Detect which cell encompasses the target text, then output its [X, Y] center coordinate. 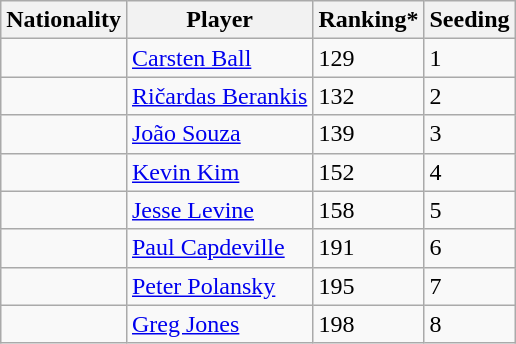
Kevin Kim [219, 172]
6 [470, 248]
Peter Polansky [219, 286]
Jesse Levine [219, 210]
132 [368, 96]
2 [470, 96]
4 [470, 172]
Seeding [470, 20]
5 [470, 210]
129 [368, 58]
7 [470, 286]
195 [368, 286]
Ranking* [368, 20]
Player [219, 20]
Nationality [64, 20]
8 [470, 324]
Ričardas Berankis [219, 96]
Paul Capdeville [219, 248]
158 [368, 210]
Carsten Ball [219, 58]
139 [368, 134]
3 [470, 134]
191 [368, 248]
198 [368, 324]
João Souza [219, 134]
152 [368, 172]
1 [470, 58]
Greg Jones [219, 324]
